Scan for the cell matching the given text and deliver its [x, y] coordinate at center. 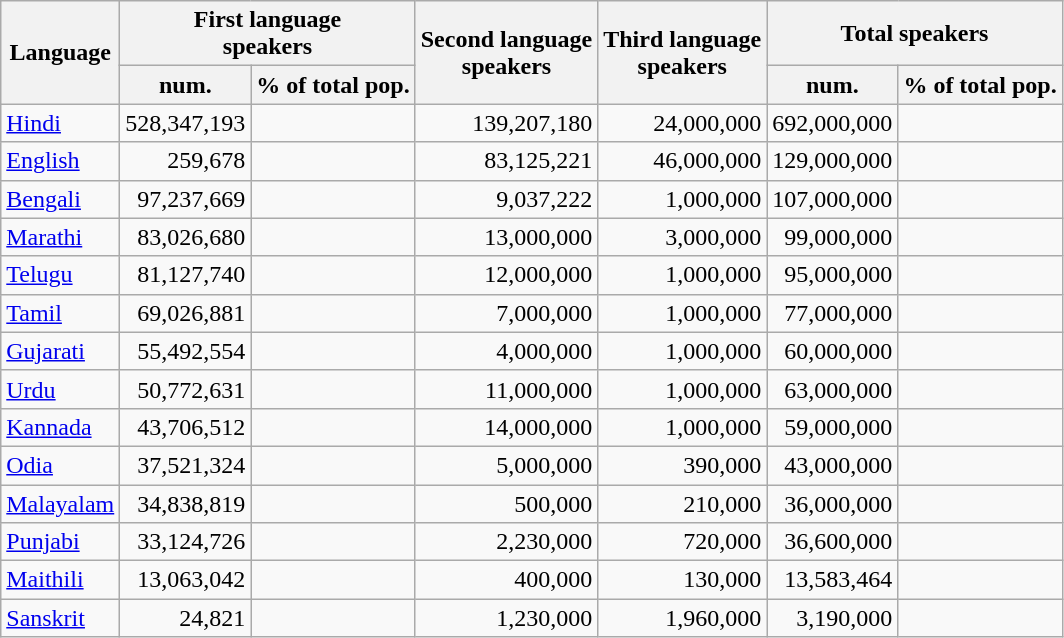
60,000,000 [832, 351]
5,000,000 [506, 465]
2,230,000 [506, 542]
400,000 [506, 580]
English [60, 161]
3,190,000 [832, 618]
Telugu [60, 275]
43,000,000 [832, 465]
First languagespeakers [268, 34]
129,000,000 [832, 161]
83,125,221 [506, 161]
Hindi [60, 123]
9,037,222 [506, 199]
Tamil [60, 313]
63,000,000 [832, 389]
Total speakers [914, 34]
34,838,819 [186, 503]
Odia [60, 465]
Malayalam [60, 503]
59,000,000 [832, 427]
Urdu [60, 389]
3,000,000 [682, 237]
46,000,000 [682, 161]
36,000,000 [832, 503]
Marathi [60, 237]
1,230,000 [506, 618]
Sanskrit [60, 618]
528,347,193 [186, 123]
11,000,000 [506, 389]
Gujarati [60, 351]
13,063,042 [186, 580]
36,600,000 [832, 542]
390,000 [682, 465]
24,821 [186, 618]
Third languagespeakers [682, 52]
Maithili [60, 580]
Second languagespeakers [506, 52]
692,000,000 [832, 123]
69,026,881 [186, 313]
107,000,000 [832, 199]
500,000 [506, 503]
12,000,000 [506, 275]
24,000,000 [682, 123]
259,678 [186, 161]
Bengali [60, 199]
210,000 [682, 503]
4,000,000 [506, 351]
13,583,464 [832, 580]
97,237,669 [186, 199]
77,000,000 [832, 313]
7,000,000 [506, 313]
37,521,324 [186, 465]
81,127,740 [186, 275]
50,772,631 [186, 389]
1,960,000 [682, 618]
Language [60, 52]
13,000,000 [506, 237]
14,000,000 [506, 427]
55,492,554 [186, 351]
83,026,680 [186, 237]
Kannada [60, 427]
99,000,000 [832, 237]
139,207,180 [506, 123]
33,124,726 [186, 542]
720,000 [682, 542]
Punjabi [60, 542]
95,000,000 [832, 275]
43,706,512 [186, 427]
130,000 [682, 580]
